Locate the cell with the specified text and output its [X, Y] center coordinate. 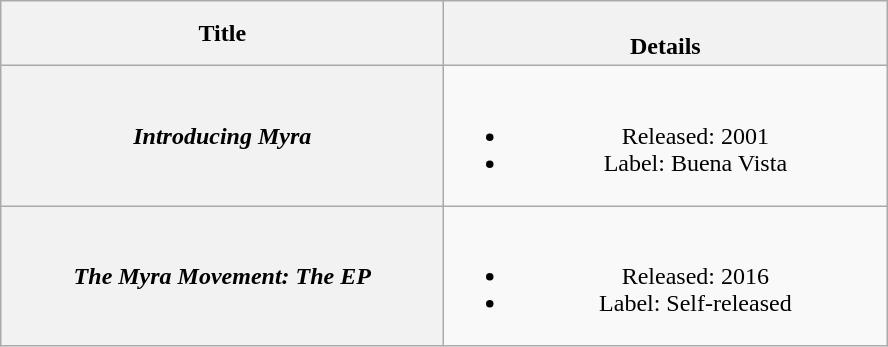
Released: 2001Label: Buena Vista [666, 136]
Title [222, 34]
The Myra Movement: The EP [222, 276]
Introducing Myra [222, 136]
Released: 2016Label: Self-released [666, 276]
Details [666, 34]
